Provide the (X, Y) coordinate of the cell's center where the given text is located.  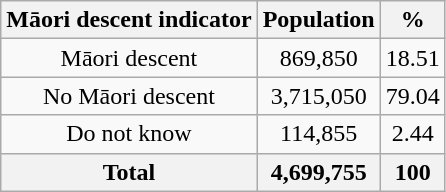
No Māori descent (129, 96)
Māori descent indicator (129, 20)
Māori descent (129, 58)
2.44 (412, 134)
Total (129, 172)
869,850 (318, 58)
Population (318, 20)
4,699,755 (318, 172)
% (412, 20)
100 (412, 172)
3,715,050 (318, 96)
79.04 (412, 96)
Do not know (129, 134)
18.51 (412, 58)
114,855 (318, 134)
